Search for the cell housing the specified text and yield its [x, y] center coordinate. 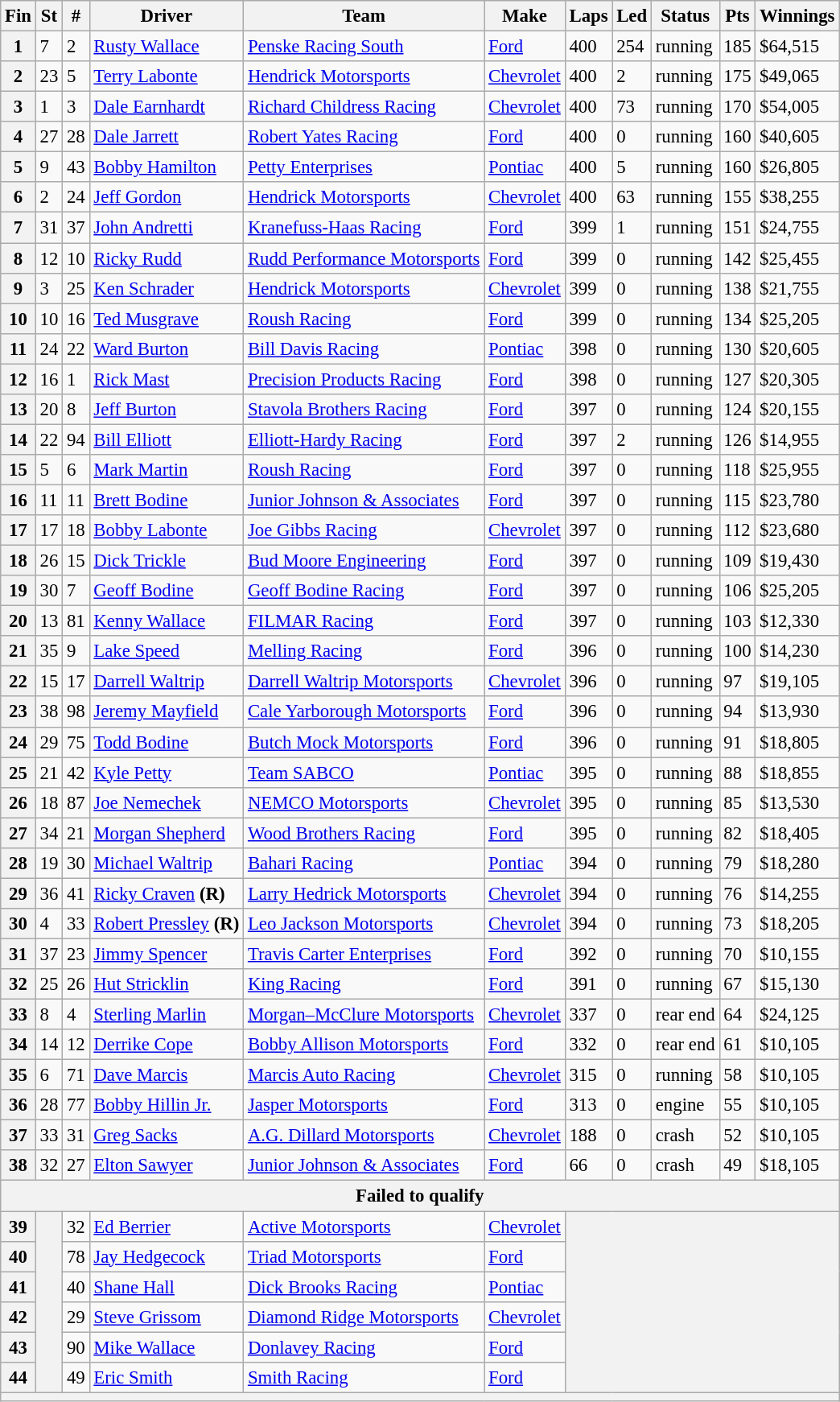
175 [737, 76]
Active Motorsports [364, 1227]
Precision Products Racing [364, 379]
Team [364, 16]
100 [737, 651]
Cale Yarborough Motorsports [364, 712]
Make [525, 16]
Bobby Hillin Jr. [167, 1105]
Dale Jarrett [167, 137]
$20,605 [797, 348]
88 [737, 773]
103 [737, 621]
$18,805 [797, 742]
Smith Racing [364, 1378]
127 [737, 379]
112 [737, 530]
$18,105 [797, 1166]
$18,205 [797, 924]
$40,605 [797, 137]
Robert Yates Racing [364, 137]
Sterling Marlin [167, 1015]
Todd Bodine [167, 742]
Diamond Ridge Motorsports [364, 1317]
$12,330 [797, 621]
64 [737, 1015]
Melling Racing [364, 651]
Rick Mast [167, 379]
75 [76, 742]
Wood Brothers Racing [364, 833]
91 [737, 742]
Bud Moore Engineering [364, 561]
66 [589, 1166]
Ricky Craven (R) [167, 893]
Steve Grissom [167, 1317]
Donlavey Racing [364, 1347]
Team SABCO [364, 773]
$38,255 [797, 197]
Jeremy Mayfield [167, 712]
Lake Speed [167, 651]
$19,105 [797, 682]
Mike Wallace [167, 1347]
Derrike Cope [167, 1045]
Robert Pressley (R) [167, 924]
254 [632, 47]
Failed to qualify [420, 1196]
Eric Smith [167, 1378]
NEMCO Motorsports [364, 802]
77 [76, 1105]
44 [19, 1378]
61 [737, 1045]
$14,955 [797, 439]
185 [737, 47]
82 [737, 833]
Dick Brooks Racing [364, 1287]
engine [686, 1105]
392 [589, 954]
Michael Waltrip [167, 864]
Bobby Allison Motorsports [364, 1045]
$18,855 [797, 773]
Led [632, 16]
Jimmy Spencer [167, 954]
Jeff Gordon [167, 197]
39 [19, 1227]
106 [737, 591]
52 [737, 1136]
Ken Schrader [167, 288]
Fin [19, 16]
126 [737, 439]
85 [737, 802]
$18,280 [797, 864]
Ted Musgrave [167, 319]
Geoff Bodine [167, 591]
$49,065 [797, 76]
115 [737, 500]
Bill Elliott [167, 439]
79 [737, 864]
Bobby Labonte [167, 530]
78 [76, 1256]
$13,530 [797, 802]
142 [737, 258]
Morgan Shepherd [167, 833]
FILMAR Racing [364, 621]
Terry Labonte [167, 76]
Joe Nemechek [167, 802]
$15,130 [797, 984]
130 [737, 348]
King Racing [364, 984]
87 [76, 802]
337 [589, 1015]
$14,230 [797, 651]
71 [76, 1075]
$24,125 [797, 1015]
313 [589, 1105]
391 [589, 984]
Driver [167, 16]
Travis Carter Enterprises [364, 954]
76 [737, 893]
Marcis Auto Racing [364, 1075]
St [48, 16]
Kranefuss-Haas Racing [364, 228]
Elliott-Hardy Racing [364, 439]
$13,930 [797, 712]
$23,780 [797, 500]
$25,955 [797, 470]
Hut Stricklin [167, 984]
Leo Jackson Motorsports [364, 924]
97 [737, 682]
Dick Trickle [167, 561]
Kenny Wallace [167, 621]
A.G. Dillard Motorsports [364, 1136]
Greg Sacks [167, 1136]
Bahari Racing [364, 864]
63 [632, 197]
Mark Martin [167, 470]
Geoff Bodine Racing [364, 591]
Dave Marcis [167, 1075]
$24,755 [797, 228]
# [76, 16]
155 [737, 197]
Dale Earnhardt [167, 107]
118 [737, 470]
$10,155 [797, 954]
Pts [737, 16]
332 [589, 1045]
$20,305 [797, 379]
55 [737, 1105]
Penske Racing South [364, 47]
315 [589, 1075]
58 [737, 1075]
$23,680 [797, 530]
Bobby Hamilton [167, 167]
151 [737, 228]
Larry Hedrick Motorsports [364, 893]
124 [737, 410]
Jeff Burton [167, 410]
Morgan–McClure Motorsports [364, 1015]
Rusty Wallace [167, 47]
John Andretti [167, 228]
109 [737, 561]
138 [737, 288]
$20,155 [797, 410]
Ricky Rudd [167, 258]
Brett Bodine [167, 500]
$21,755 [797, 288]
Butch Mock Motorsports [364, 742]
Kyle Petty [167, 773]
Laps [589, 16]
$64,515 [797, 47]
$14,255 [797, 893]
Ward Burton [167, 348]
Jay Hedgecock [167, 1256]
$54,005 [797, 107]
134 [737, 319]
Richard Childress Racing [364, 107]
67 [737, 984]
90 [76, 1347]
Ed Berrier [167, 1227]
Elton Sawyer [167, 1166]
$18,405 [797, 833]
98 [76, 712]
Shane Hall [167, 1287]
170 [737, 107]
Darrell Waltrip Motorsports [364, 682]
70 [737, 954]
188 [589, 1136]
$26,805 [797, 167]
Stavola Brothers Racing [364, 410]
Bill Davis Racing [364, 348]
$19,430 [797, 561]
Darrell Waltrip [167, 682]
Triad Motorsports [364, 1256]
Petty Enterprises [364, 167]
81 [76, 621]
Status [686, 16]
Joe Gibbs Racing [364, 530]
Jasper Motorsports [364, 1105]
Rudd Performance Motorsports [364, 258]
$25,455 [797, 258]
Winnings [797, 16]
